Detect which cell encompasses the target text, then output its (x, y) center coordinate. 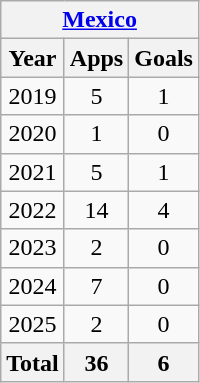
2020 (33, 134)
2024 (33, 286)
Goals (164, 58)
2023 (33, 248)
4 (164, 210)
2022 (33, 210)
Apps (96, 58)
Total (33, 362)
2021 (33, 172)
Mexico (100, 20)
2019 (33, 96)
36 (96, 362)
6 (164, 362)
2025 (33, 324)
14 (96, 210)
7 (96, 286)
Year (33, 58)
